Determine the (X, Y) coordinate at the center of the cell enclosing the given text.  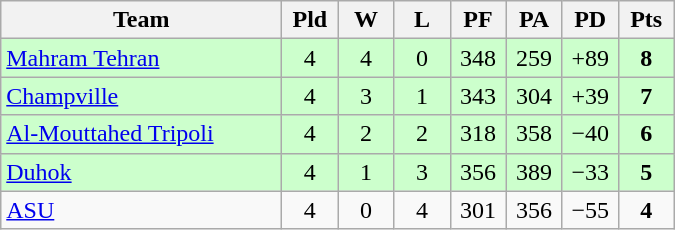
W (366, 20)
6 (646, 134)
L (422, 20)
PD (590, 20)
5 (646, 172)
+89 (590, 58)
Al-Mouttahed Tripoli (142, 134)
Pts (646, 20)
343 (478, 96)
318 (478, 134)
Pld (310, 20)
Team (142, 20)
8 (646, 58)
348 (478, 58)
Champville (142, 96)
Duhok (142, 172)
7 (646, 96)
301 (478, 210)
PF (478, 20)
389 (534, 172)
−40 (590, 134)
358 (534, 134)
−33 (590, 172)
PA (534, 20)
ASU (142, 210)
259 (534, 58)
304 (534, 96)
Mahram Tehran (142, 58)
+39 (590, 96)
−55 (590, 210)
